Return (X, Y) of the center of cell containing provided text 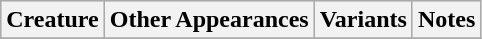
Other Appearances (209, 20)
Notes (446, 20)
Variants (363, 20)
Creature (52, 20)
